Return [x, y] of the center of cell containing provided text 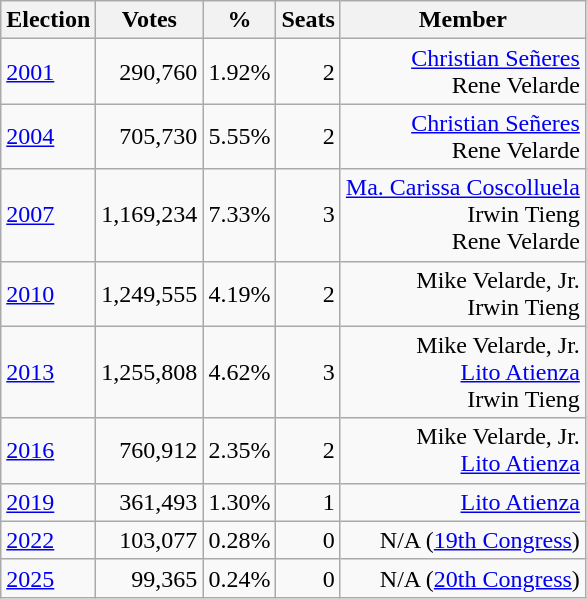
2007 [48, 215]
Lito Atienza [462, 502]
1,255,808 [150, 372]
Mike Velarde, Jr. Lito Atienza Irwin Tieng [462, 372]
0.24% [240, 578]
2004 [48, 136]
% [240, 20]
Mike Velarde, Jr. Irwin Tieng [462, 294]
1 [308, 502]
1.30% [240, 502]
4.62% [240, 372]
1,249,555 [150, 294]
1.92% [240, 72]
Votes [150, 20]
2010 [48, 294]
2001 [48, 72]
Election [48, 20]
N/A (20th Congress) [462, 578]
2022 [48, 540]
760,912 [150, 450]
1,169,234 [150, 215]
Mike Velarde, Jr. Lito Atienza [462, 450]
7.33% [240, 215]
705,730 [150, 136]
103,077 [150, 540]
2025 [48, 578]
2016 [48, 450]
2019 [48, 502]
290,760 [150, 72]
4.19% [240, 294]
2013 [48, 372]
2.35% [240, 450]
361,493 [150, 502]
N/A (19th Congress) [462, 540]
0.28% [240, 540]
Ma. Carissa Coscolluela Irwin Tieng Rene Velarde [462, 215]
5.55% [240, 136]
Member [462, 20]
99,365 [150, 578]
Seats [308, 20]
